Detect which cell encompasses the target text, then output its [x, y] center coordinate. 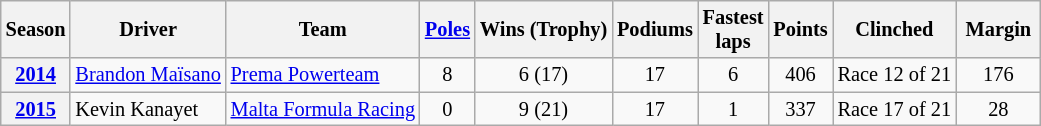
6 (17) [544, 75]
Poles [448, 29]
2014 [36, 75]
Race 17 of 21 [894, 109]
28 [998, 109]
Fastest laps [734, 29]
Points [800, 29]
Kevin Kanayet [148, 109]
Season [36, 29]
6 [734, 75]
2015 [36, 109]
8 [448, 75]
Prema Powerteam [323, 75]
9 (21) [544, 109]
337 [800, 109]
Team [323, 29]
Race 12 of 21 [894, 75]
0 [448, 109]
Brandon Maïsano [148, 75]
Driver [148, 29]
Podiums [655, 29]
176 [998, 75]
1 [734, 109]
406 [800, 75]
Clinched [894, 29]
Malta Formula Racing [323, 109]
Margin [998, 29]
Wins (Trophy) [544, 29]
